Provide the (X, Y) coordinate of the cell's center where the given text is located.  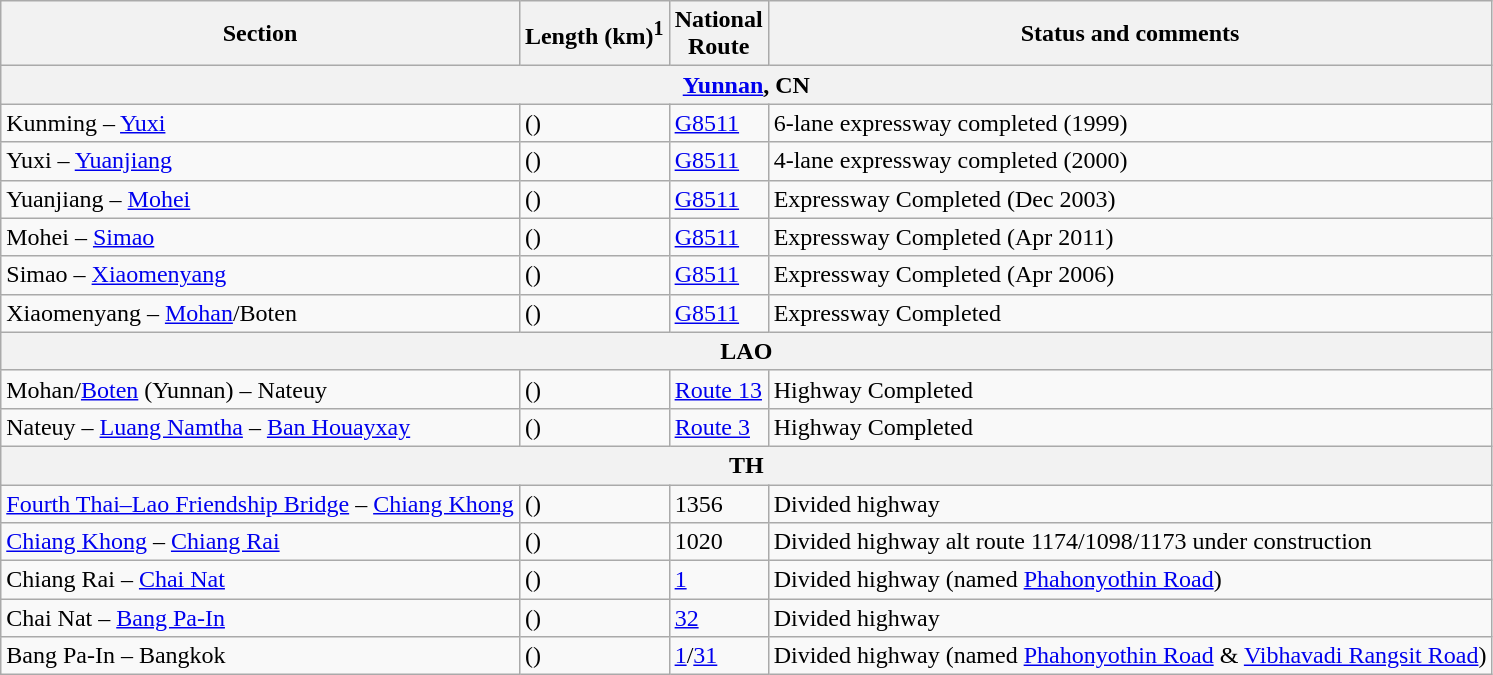
Length (km)1 (594, 34)
LAO (746, 351)
Yuanjiang – Mohei (260, 199)
Divided highway (named Phahonyothin Road & Vibhavadi Rangsit Road) (1130, 656)
NationalRoute (718, 34)
1 (718, 580)
Yuxi – Yuanjiang (260, 161)
TH (746, 465)
Expressway Completed (1130, 313)
1356 (718, 503)
Divided highway (named Phahonyothin Road) (1130, 580)
Status and comments (1130, 34)
Route 13 (718, 389)
Expressway Completed (Dec 2003) (1130, 199)
1/31 (718, 656)
Xiaomenyang – Mohan/Boten (260, 313)
Mohan/Boten (Yunnan) – Nateuy (260, 389)
6-lane expressway completed (1999) (1130, 123)
Bang Pa-In – Bangkok (260, 656)
Mohei – Simao (260, 237)
Chai Nat – Bang Pa-In (260, 618)
Nateuy – Luang Namtha – Ban Houayxay (260, 427)
Divided highway alt route 1174/1098/1173 under construction (1130, 542)
Yunnan, CN (746, 85)
Expressway Completed (Apr 2011) (1130, 237)
1020 (718, 542)
Kunming – Yuxi (260, 123)
Simao – Xiaomenyang (260, 275)
4-lane expressway completed (2000) (1130, 161)
Fourth Thai–Lao Friendship Bridge – Chiang Khong (260, 503)
32 (718, 618)
Expressway Completed (Apr 2006) (1130, 275)
Chiang Rai – Chai Nat (260, 580)
Route 3 (718, 427)
Chiang Khong – Chiang Rai (260, 542)
Section (260, 34)
